From the cell containing the given text, extract its center point as [X, Y] coordinate. 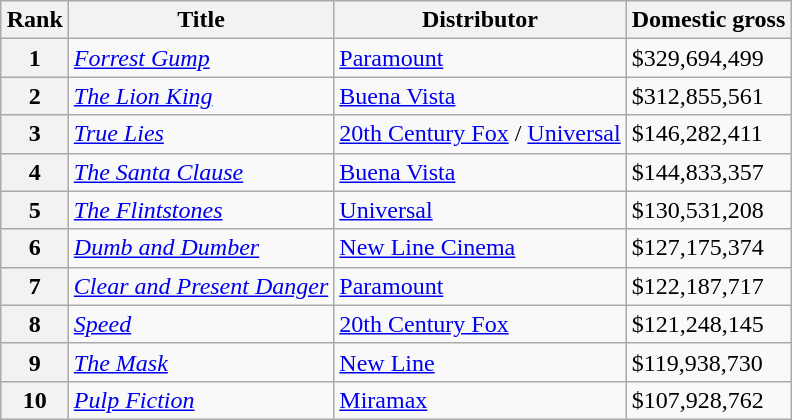
Distributor [480, 20]
$127,175,374 [708, 248]
New Line Cinema [480, 248]
Title [200, 20]
Miramax [480, 400]
$107,928,762 [708, 400]
8 [34, 324]
20th Century Fox / Universal [480, 134]
5 [34, 210]
Rank [34, 20]
$329,694,499 [708, 58]
Speed [200, 324]
4 [34, 172]
$144,833,357 [708, 172]
Pulp Fiction [200, 400]
The Santa Clause [200, 172]
The Flintstones [200, 210]
Clear and Present Danger [200, 286]
6 [34, 248]
$121,248,145 [708, 324]
Dumb and Dumber [200, 248]
$130,531,208 [708, 210]
7 [34, 286]
2 [34, 96]
New Line [480, 362]
20th Century Fox [480, 324]
$122,187,717 [708, 286]
1 [34, 58]
$146,282,411 [708, 134]
Domestic gross [708, 20]
3 [34, 134]
$312,855,561 [708, 96]
Forrest Gump [200, 58]
10 [34, 400]
Universal [480, 210]
9 [34, 362]
$119,938,730 [708, 362]
The Mask [200, 362]
The Lion King [200, 96]
True Lies [200, 134]
